Return [x, y] of the center of cell containing provided text 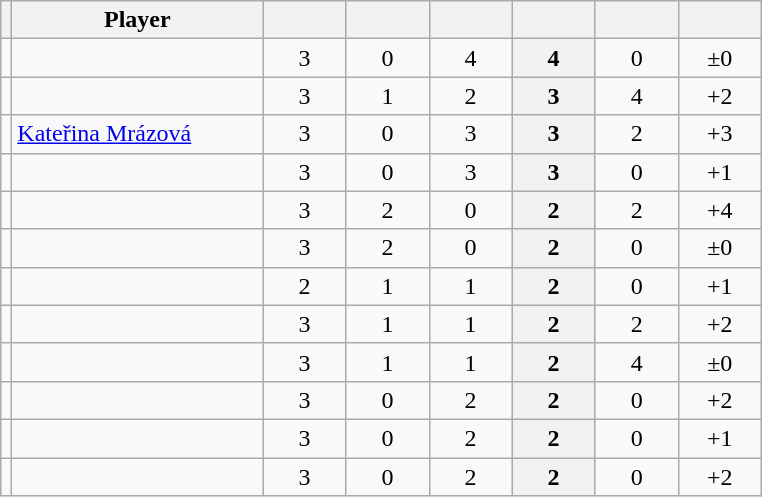
Player [138, 20]
Kateřina Mrázová [138, 134]
+4 [720, 210]
+3 [720, 134]
